Scan for the cell matching the given text and deliver its [X, Y] coordinate at center. 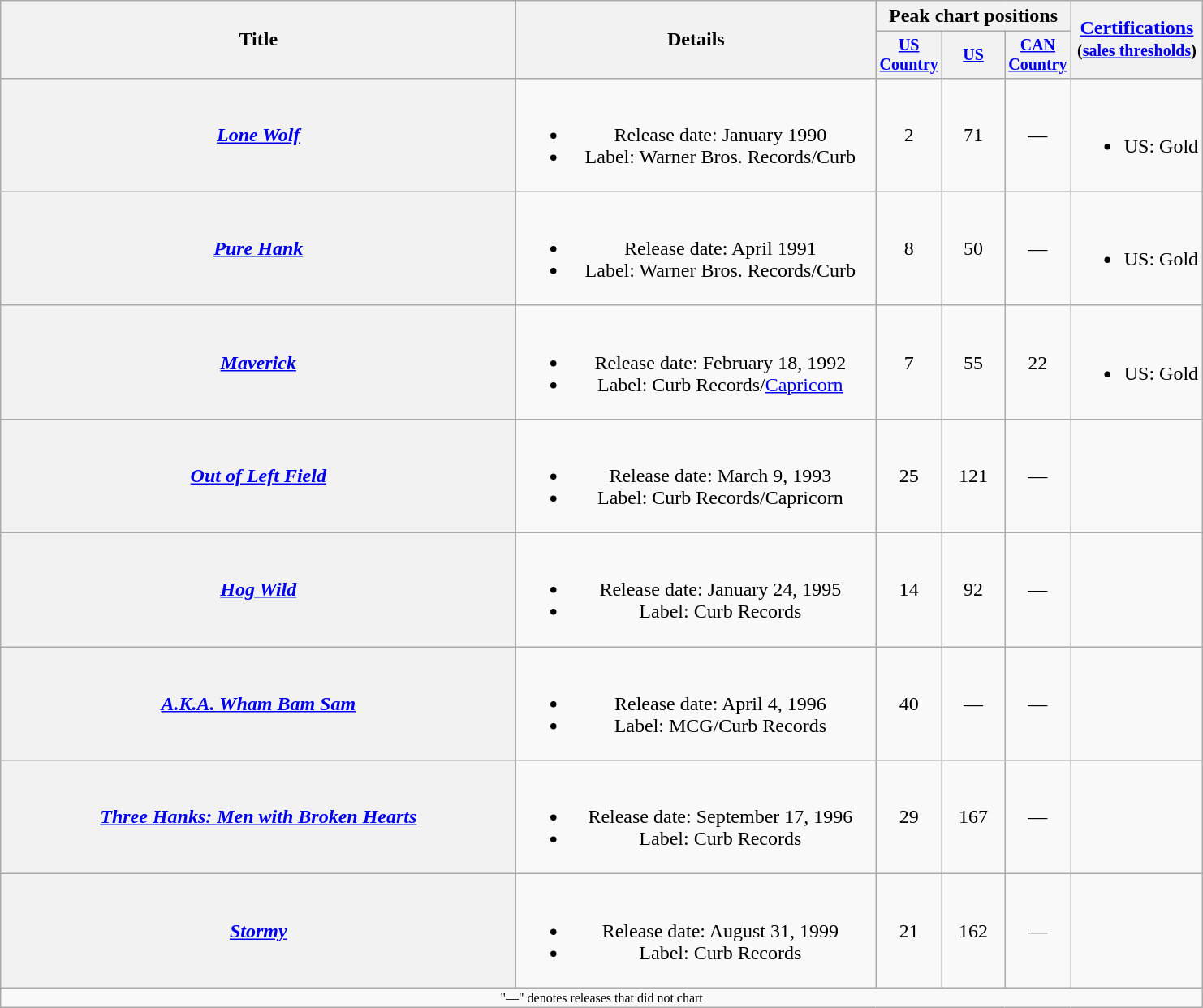
Stormy [258, 931]
8 [909, 248]
CAN Country [1038, 55]
121 [974, 476]
Release date: August 31, 1999Label: Curb Records [696, 931]
Certifications(sales thresholds) [1136, 40]
29 [909, 817]
Release date: March 9, 1993Label: Curb Records/Capricorn [696, 476]
92 [974, 590]
US [974, 55]
162 [974, 931]
14 [909, 590]
Release date: April 4, 1996Label: MCG/Curb Records [696, 704]
Release date: January 1990Label: Warner Bros. Records/Curb [696, 135]
Peak chart positions [973, 16]
A.K.A. Wham Bam Sam [258, 704]
Pure Hank [258, 248]
Three Hanks: Men with Broken Hearts [258, 817]
Title [258, 40]
Out of Left Field [258, 476]
Release date: January 24, 1995Label: Curb Records [696, 590]
21 [909, 931]
25 [909, 476]
22 [1038, 362]
Release date: February 18, 1992Label: Curb Records/Capricorn [696, 362]
Hog Wild [258, 590]
US Country [909, 55]
Release date: April 1991Label: Warner Bros. Records/Curb [696, 248]
Maverick [258, 362]
2 [909, 135]
Lone Wolf [258, 135]
Details [696, 40]
71 [974, 135]
55 [974, 362]
7 [909, 362]
Release date: September 17, 1996Label: Curb Records [696, 817]
40 [909, 704]
50 [974, 248]
167 [974, 817]
"—" denotes releases that did not chart [602, 997]
